Extract the (X, Y) coordinate from the center of the cell holding the provided text.  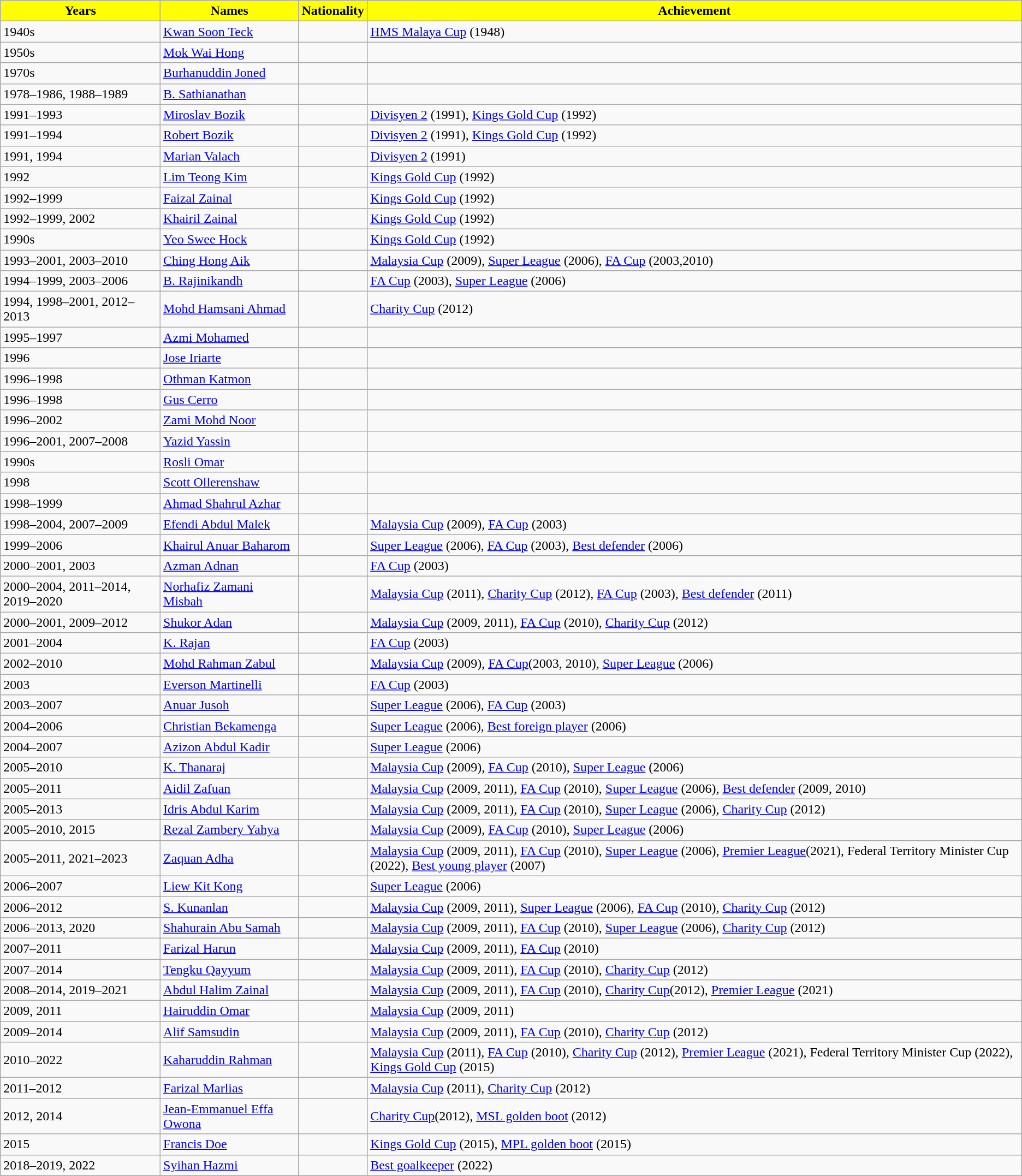
Scott Ollerenshaw (229, 483)
Zami Mohd Noor (229, 420)
Marian Valach (229, 156)
Norhafiz Zamani Misbah (229, 594)
Farizal Harun (229, 948)
Ching Hong Aik (229, 260)
2012, 2014 (81, 1116)
Liew Kit Kong (229, 886)
1994, 1998–2001, 2012–2013 (81, 309)
Everson Martinelli (229, 685)
Alif Samsudin (229, 1032)
Achievement (694, 11)
2007–2011 (81, 948)
2008–2014, 2019–2021 (81, 990)
Faizal Zainal (229, 198)
K. Rajan (229, 643)
2011–2012 (81, 1088)
Syihan Hazmi (229, 1165)
2004–2006 (81, 726)
1991–1994 (81, 135)
Anuar Jusoh (229, 705)
Abdul Halim Zainal (229, 990)
Azman Adnan (229, 566)
Burhanuddin Joned (229, 73)
Gus Cerro (229, 400)
2005–2010 (81, 768)
Ahmad Shahrul Azhar (229, 503)
Malaysia Cup (2009, 2011), FA Cup (2010), Super League (2006), Premier League(2021), Federal Territory Minister Cup (2022), Best young player (2007) (694, 858)
2006–2007 (81, 886)
Charity Cup(2012), MSL golden boot (2012) (694, 1116)
Malaysia Cup (2009), FA Cup (2003) (694, 524)
Kwan Soon Teck (229, 32)
Mok Wai Hong (229, 52)
1978–1986, 1988–1989 (81, 94)
Super League (2006), Best foreign player (2006) (694, 726)
Khairul Anuar Baharom (229, 545)
2005–2011 (81, 788)
2006–2012 (81, 907)
FA Cup (2003), Super League (2006) (694, 281)
Shukor Adan (229, 622)
Malaysia Cup (2009, 2011), FA Cup (2010) (694, 948)
Jose Iriarte (229, 358)
Malaysia Cup (2009), Super League (2006), FA Cup (2003,2010) (694, 260)
Hairuddin Omar (229, 1011)
1994–1999, 2003–2006 (81, 281)
Super League (2006), FA Cup (2003), Best defender (2006) (694, 545)
1995–1997 (81, 337)
S. Kunanlan (229, 907)
Khairil Zainal (229, 218)
1999–2006 (81, 545)
B. Rajinikandh (229, 281)
Divisyen 2 (1991) (694, 156)
Othman Katmon (229, 379)
2010–2022 (81, 1060)
1996–2002 (81, 420)
Malaysia Cup (2009, 2011), FA Cup (2010), Charity Cup(2012), Premier League (2021) (694, 990)
1998 (81, 483)
Nationality (333, 11)
Rosli Omar (229, 462)
Miroslav Bozik (229, 115)
2001–2004 (81, 643)
1998–1999 (81, 503)
2003 (81, 685)
Malaysia Cup (2011), Charity Cup (2012) (694, 1088)
Kaharuddin Rahman (229, 1060)
Malaysia Cup (2011), Charity Cup (2012), FA Cup (2003), Best defender (2011) (694, 594)
2005–2011, 2021–2023 (81, 858)
Malaysia Cup (2009, 2011), FA Cup (2010), Super League (2006), Best defender (2009, 2010) (694, 788)
1992–1999, 2002 (81, 218)
2005–2010, 2015 (81, 830)
Lim Teong Kim (229, 177)
1996 (81, 358)
Rezal Zambery Yahya (229, 830)
Aidil Zafuan (229, 788)
Malaysia Cup (2009, 2011), Super League (2006), FA Cup (2010), Charity Cup (2012) (694, 907)
2005–2013 (81, 809)
Super League (2006), FA Cup (2003) (694, 705)
1950s (81, 52)
Best goalkeeper (2022) (694, 1165)
Christian Bekamenga (229, 726)
Malaysia Cup (2011), FA Cup (2010), Charity Cup (2012), Premier League (2021), Federal Territory Minister Cup (2022), Kings Gold Cup (2015) (694, 1060)
Tengku Qayyum (229, 969)
Charity Cup (2012) (694, 309)
Efendi Abdul Malek (229, 524)
Kings Gold Cup (2015), MPL golden boot (2015) (694, 1144)
Malaysia Cup (2009, 2011) (694, 1011)
1991, 1994 (81, 156)
1996–2001, 2007–2008 (81, 441)
1993–2001, 2003–2010 (81, 260)
1991–1993 (81, 115)
1998–2004, 2007–2009 (81, 524)
2000–2001, 2003 (81, 566)
1970s (81, 73)
2006–2013, 2020 (81, 928)
2009–2014 (81, 1032)
Francis Doe (229, 1144)
Idris Abdul Karim (229, 809)
2003–2007 (81, 705)
Azizon Abdul Kadir (229, 747)
Names (229, 11)
Jean-Emmanuel Effa Owona (229, 1116)
1992 (81, 177)
2009, 2011 (81, 1011)
2018–2019, 2022 (81, 1165)
Yeo Swee Hock (229, 239)
Malaysia Cup (2009), FA Cup(2003, 2010), Super League (2006) (694, 664)
Zaquan Adha (229, 858)
2015 (81, 1144)
Farizal Marlias (229, 1088)
2007–2014 (81, 969)
Years (81, 11)
2004–2007 (81, 747)
Yazid Yassin (229, 441)
Azmi Mohamed (229, 337)
Mohd Rahman Zabul (229, 664)
1992–1999 (81, 198)
HMS Malaya Cup (1948) (694, 32)
2002–2010 (81, 664)
B. Sathianathan (229, 94)
2000–2001, 2009–2012 (81, 622)
Robert Bozik (229, 135)
Mohd Hamsani Ahmad (229, 309)
2000–2004, 2011–2014, 2019–2020 (81, 594)
K. Thanaraj (229, 768)
1940s (81, 32)
Shahurain Abu Samah (229, 928)
